Detect which cell encompasses the target text, then output its [X, Y] center coordinate. 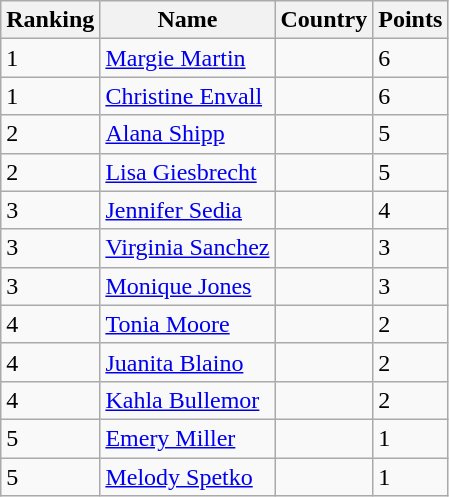
Tonia Moore [188, 324]
Margie Martin [188, 58]
Jennifer Sedia [188, 210]
Christine Envall [188, 96]
Juanita Blaino [188, 362]
Lisa Giesbrecht [188, 172]
Ranking [50, 20]
Melody Spetko [188, 477]
Kahla Bullemor [188, 400]
Points [410, 20]
Virginia Sanchez [188, 248]
Alana Shipp [188, 134]
Name [188, 20]
Country [324, 20]
Emery Miller [188, 438]
Monique Jones [188, 286]
